Return the (x, y) coordinate for the center point of the cell that contains the specified text.  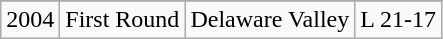
2004 (30, 20)
L 21-17 (398, 20)
Delaware Valley (270, 20)
First Round (122, 20)
